Pinpoint the cell where the given text exists, returning its (X, Y) midpoint coordinate. 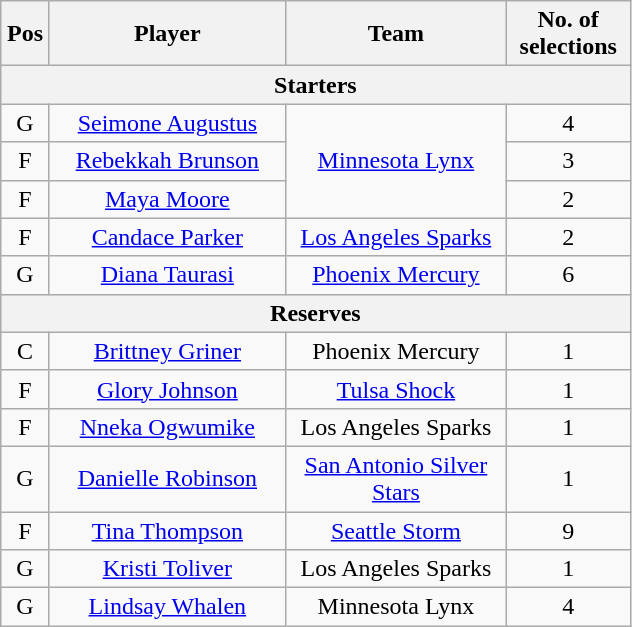
Tulsa Shock (396, 389)
Player (167, 34)
C (26, 351)
Tina Thompson (167, 531)
Brittney Griner (167, 351)
3 (568, 161)
6 (568, 275)
Candace Parker (167, 237)
No. of selections (568, 34)
Starters (316, 85)
Team (396, 34)
Seattle Storm (396, 531)
Kristi Toliver (167, 569)
Diana Taurasi (167, 275)
Glory Johnson (167, 389)
Reserves (316, 313)
Seimone Augustus (167, 123)
San Antonio Silver Stars (396, 478)
Rebekkah Brunson (167, 161)
Danielle Robinson (167, 478)
Lindsay Whalen (167, 607)
Pos (26, 34)
Maya Moore (167, 199)
Nneka Ogwumike (167, 427)
9 (568, 531)
